For the text-containing cell, return its midpoint in (X, Y) coordinate format. 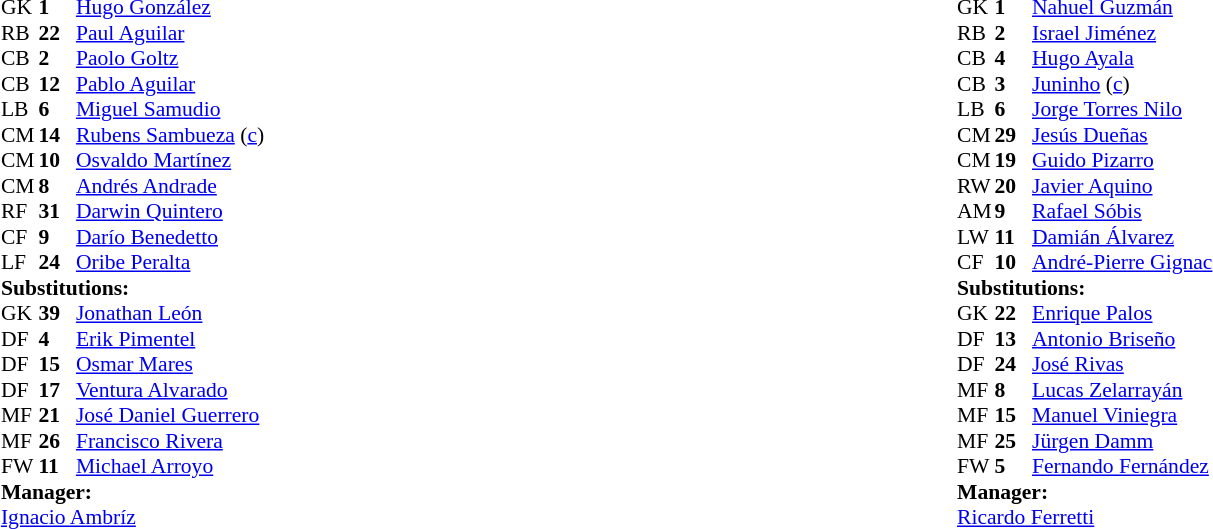
25 (1014, 441)
Darwin Quintero (173, 211)
Oribe Peralta (173, 263)
Miguel Samudio (173, 109)
12 (57, 84)
13 (1014, 339)
Guido Pizarro (1122, 161)
Jürgen Damm (1122, 441)
26 (57, 441)
Francisco Rivera (173, 441)
Enrique Palos (1122, 313)
Paolo Goltz (173, 59)
Damián Álvarez (1122, 237)
Michael Arroyo (173, 467)
Andrés Andrade (173, 186)
Hugo Ayala (1122, 59)
Paul Aguilar (173, 33)
Antonio Briseño (1122, 339)
Jesús Dueñas (1122, 135)
Jonathan León (173, 313)
José Rivas (1122, 365)
21 (57, 415)
Osmar Mares (173, 365)
31 (57, 211)
Ventura Alvarado (173, 390)
Rubens Sambueza (c) (173, 135)
5 (1014, 467)
39 (57, 313)
Fernando Fernández (1122, 467)
29 (1014, 135)
Pablo Aguilar (173, 84)
14 (57, 135)
Lucas Zelarrayán (1122, 390)
Javier Aquino (1122, 186)
Israel Jiménez (1122, 33)
André-Pierre Gignac (1122, 263)
RW (976, 186)
Juninho (c) (1122, 84)
20 (1014, 186)
Rafael Sóbis (1122, 211)
RF (20, 211)
AM (976, 211)
17 (57, 390)
3 (1014, 84)
19 (1014, 161)
Erik Pimentel (173, 339)
Manuel Viniegra (1122, 415)
LW (976, 237)
Osvaldo Martínez (173, 161)
Darío Benedetto (173, 237)
LF (20, 263)
José Daniel Guerrero (173, 415)
Jorge Torres Nilo (1122, 109)
